Find where the given text appears and provide that cell's center as [x, y] coordinate. 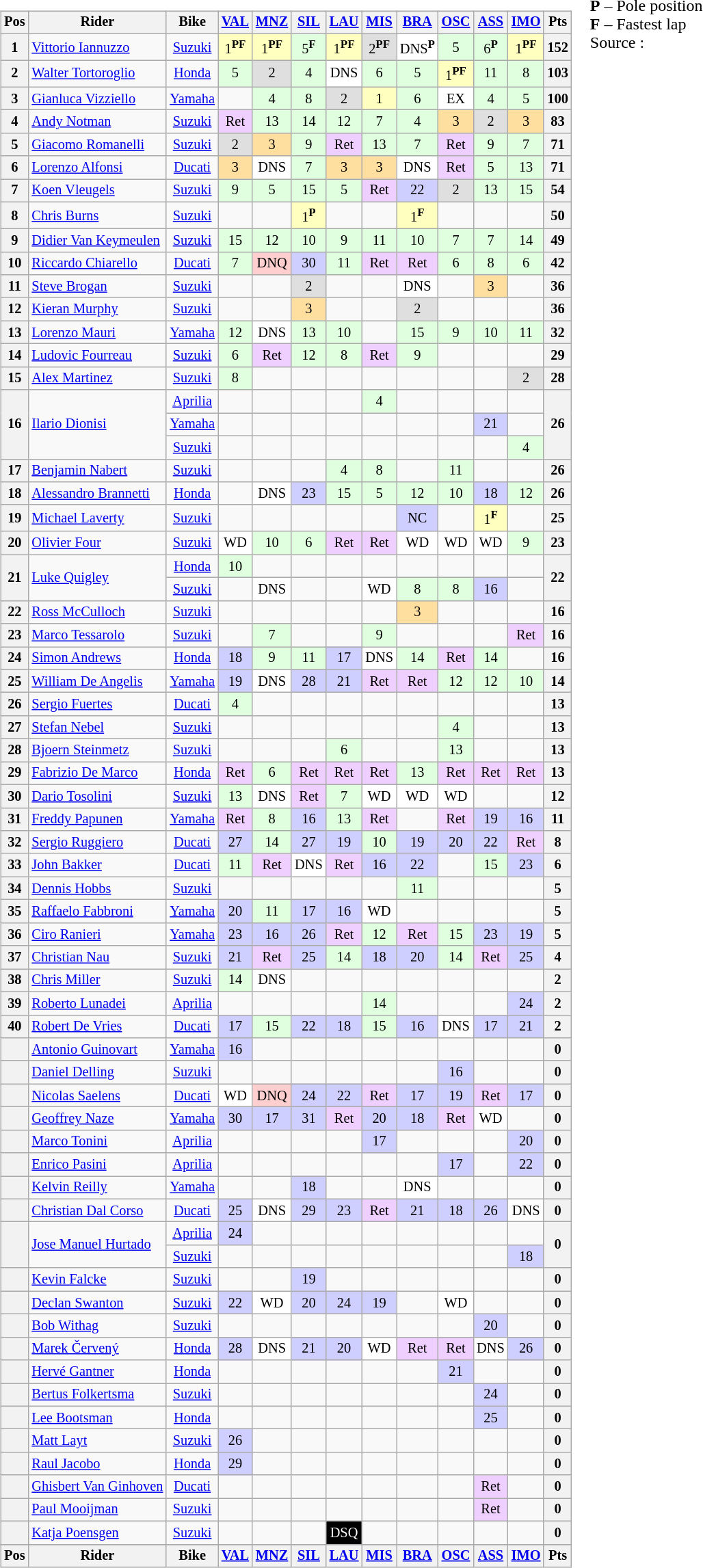
Lorenzo Alfonsi [97, 168]
John Bakker [97, 865]
Christian Dal Corso [97, 1210]
37 [14, 957]
Lee Bootsman [97, 1418]
Riccardo Chiarello [97, 263]
NC [417, 518]
Kelvin Reilly [97, 1188]
Michael Laverty [97, 518]
Gianluca Vizziello [97, 98]
152 [557, 46]
Matt Layt [97, 1441]
Raffaelo Fabbroni [97, 912]
100 [557, 98]
Marco Tessarolo [97, 635]
Simon Andrews [97, 659]
Benjamin Nabert [97, 470]
Bertus Folkertsma [97, 1395]
Chris Miller [97, 981]
50 [557, 215]
Andy Notman [97, 122]
Raul Jacobo [97, 1464]
Koen Vleugels [97, 191]
Robert De Vries [97, 1026]
Alex Martinez [97, 378]
Lorenzo Mauri [97, 332]
Hervé Gantner [97, 1372]
6P [490, 46]
Jose Manuel Hurtado [97, 1245]
103 [557, 74]
Luke Quigley [97, 577]
Ghisbert Van Ginhoven [97, 1487]
William De Angelis [97, 681]
Christian Nau [97, 957]
34 [14, 888]
Dennis Hobbs [97, 888]
33 [14, 865]
Sergio Ruggiero [97, 842]
Marco Tonini [97, 1141]
Sergio Fuertes [97, 704]
1P [308, 215]
Bob Withag [97, 1326]
Nicolas Saelens [97, 1095]
Marek Červený [97, 1348]
49 [557, 240]
Walter Tortoroglio [97, 74]
Enrico Pasini [97, 1165]
Giacomo Romanelli [97, 145]
5F [308, 46]
Fabrizio De Marco [97, 773]
38 [14, 981]
Freddy Papunen [97, 819]
Kevin Falcke [97, 1279]
42 [557, 263]
Olivier Four [97, 543]
54 [557, 191]
Chris Burns [97, 215]
Ludovic Fourreau [97, 356]
Ross McCulloch [97, 612]
Steve Brogan [97, 287]
Antonio Guinovart [97, 1050]
Dario Tosolini [97, 796]
Kieran Murphy [97, 309]
83 [557, 122]
2PF [379, 46]
40 [14, 1026]
Bjoern Steinmetz [97, 750]
Declan Swanton [97, 1303]
Roberto Lunadei [97, 1003]
Katja Poensgen [97, 1532]
Stefan Nebel [97, 728]
DNSP [417, 46]
Paul Mooijman [97, 1510]
DSQ [345, 1532]
Ciro Ranieri [97, 934]
Geoffrey Naze [97, 1119]
Vittorio Iannuzzo [97, 46]
Didier Van Keymeulen [97, 240]
Daniel Delling [97, 1072]
39 [14, 1003]
EX [456, 98]
Ilario Dionisi [97, 424]
Alessandro Brannetti [97, 494]
35 [14, 912]
